For the text-containing cell, return its midpoint in [x, y] coordinate format. 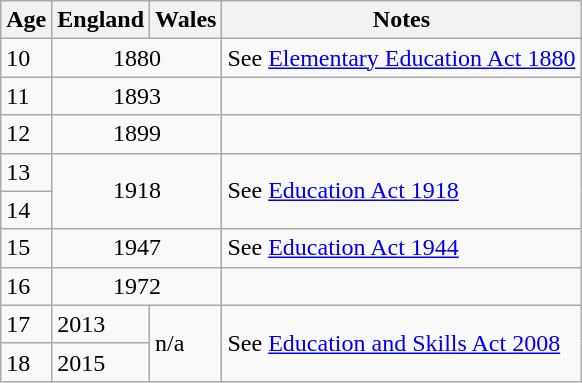
See Education and Skills Act 2008 [402, 343]
15 [26, 248]
13 [26, 172]
1972 [137, 286]
England [101, 20]
1918 [137, 191]
16 [26, 286]
Notes [402, 20]
1899 [137, 134]
12 [26, 134]
1893 [137, 96]
1880 [137, 58]
14 [26, 210]
11 [26, 96]
1947 [137, 248]
2013 [101, 324]
17 [26, 324]
See Education Act 1944 [402, 248]
10 [26, 58]
2015 [101, 362]
18 [26, 362]
See Education Act 1918 [402, 191]
Wales [186, 20]
n/a [186, 343]
Age [26, 20]
See Elementary Education Act 1880 [402, 58]
